Capture the cell that displays the provided text and extract its [x, y] central coordinate. 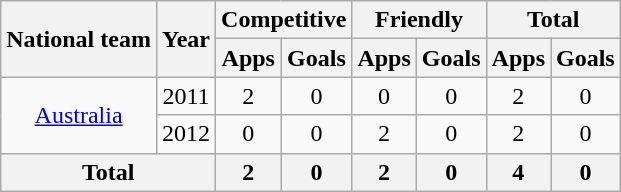
National team [79, 39]
2012 [186, 134]
Friendly [419, 20]
Year [186, 39]
2011 [186, 96]
4 [518, 172]
Australia [79, 115]
Competitive [284, 20]
